Provide the (x, y) coordinate of the cell's center where the given text is located.  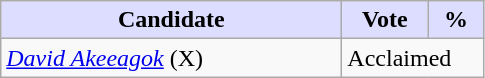
Acclaimed (413, 58)
Candidate (172, 20)
Vote (385, 20)
% (456, 20)
David Akeeagok (X) (172, 58)
